For the text-containing cell, return its midpoint in (x, y) coordinate format. 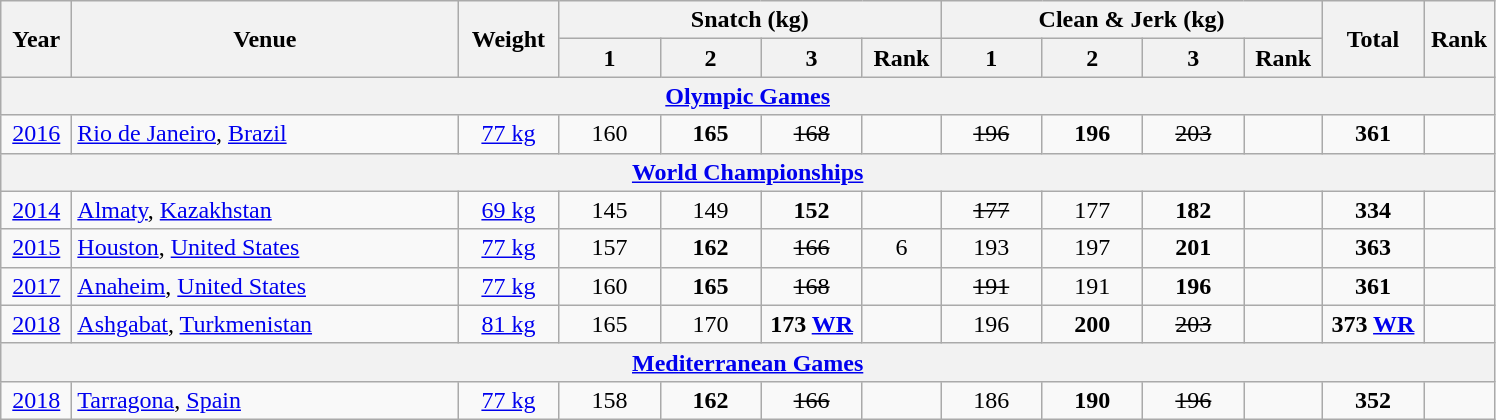
Clean & Jerk (kg) (1132, 20)
152 (812, 210)
Rio de Janeiro, Brazil (265, 134)
193 (992, 248)
201 (1194, 248)
145 (610, 210)
Houston, United States (265, 248)
182 (1194, 210)
Weight (508, 39)
Ashgabat, Turkmenistan (265, 324)
334 (1372, 210)
Venue (265, 39)
Mediterranean Games (748, 362)
170 (710, 324)
Tarragona, Spain (265, 400)
200 (1092, 324)
Snatch (kg) (750, 20)
World Championships (748, 172)
Almaty, Kazakhstan (265, 210)
Olympic Games (748, 96)
81 kg (508, 324)
158 (610, 400)
190 (1092, 400)
6 (902, 248)
197 (1092, 248)
Anaheim, United States (265, 286)
Year (36, 39)
2016 (36, 134)
363 (1372, 248)
69 kg (508, 210)
157 (610, 248)
Total (1372, 39)
2015 (36, 248)
373 WR (1372, 324)
2017 (36, 286)
149 (710, 210)
173 WR (812, 324)
352 (1372, 400)
2014 (36, 210)
186 (992, 400)
